Return [x, y] of the center of cell containing provided text 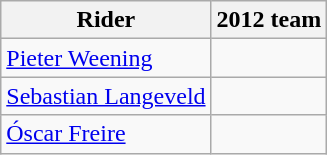
2012 team [269, 20]
Pieter Weening [106, 58]
Óscar Freire [106, 134]
Sebastian Langeveld [106, 96]
Rider [106, 20]
